Pinpoint the cell where the given text exists, returning its (X, Y) midpoint coordinate. 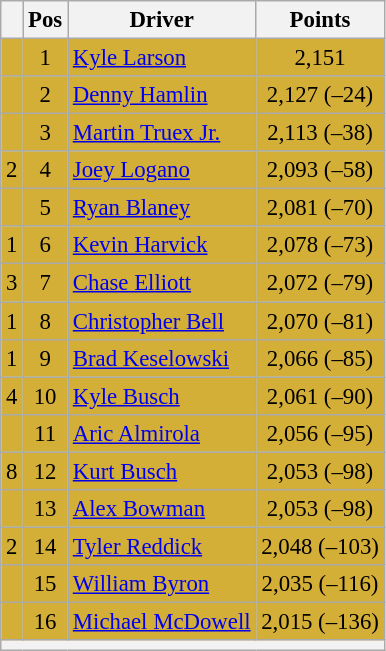
9 (46, 358)
2,151 (320, 58)
2,078 (–73) (320, 245)
William Byron (162, 584)
5 (46, 208)
2,093 (–58) (320, 170)
Brad Keselowski (162, 358)
2,081 (–70) (320, 208)
2,035 (–116) (320, 584)
11 (46, 433)
2,070 (–81) (320, 321)
Alex Bowman (162, 509)
Kurt Busch (162, 471)
6 (46, 245)
2,072 (–79) (320, 283)
Points (320, 20)
12 (46, 471)
13 (46, 509)
Driver (162, 20)
2,066 (–85) (320, 358)
2,048 (–103) (320, 546)
2,113 (–38) (320, 133)
Chase Elliott (162, 283)
2,061 (–90) (320, 396)
16 (46, 621)
2,127 (–24) (320, 95)
Christopher Bell (162, 321)
Michael McDowell (162, 621)
Aric Almirola (162, 433)
2,015 (–136) (320, 621)
2,056 (–95) (320, 433)
14 (46, 546)
Kyle Larson (162, 58)
15 (46, 584)
Tyler Reddick (162, 546)
Kevin Harvick (162, 245)
Joey Logano (162, 170)
Ryan Blaney (162, 208)
Kyle Busch (162, 396)
Pos (46, 20)
Martin Truex Jr. (162, 133)
Denny Hamlin (162, 95)
10 (46, 396)
7 (46, 283)
